Detect which cell encompasses the target text, then output its (X, Y) center coordinate. 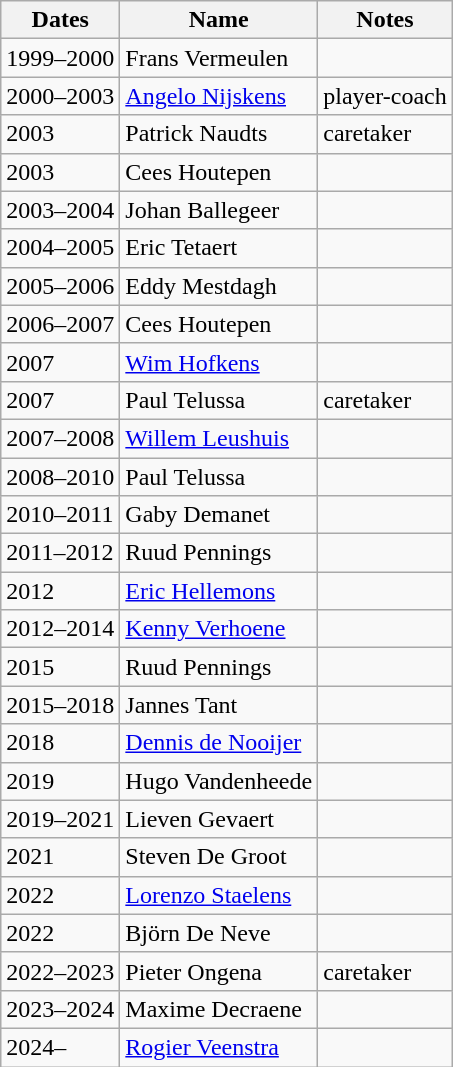
Kenny Verhoene (219, 629)
Dates (60, 20)
Frans Vermeulen (219, 58)
Rogier Veenstra (219, 1047)
Maxime Decraene (219, 1009)
Steven De Groot (219, 857)
2022–2023 (60, 971)
Eric Tetaert (219, 248)
2015 (60, 667)
Notes (386, 20)
Björn De Neve (219, 933)
2006–2007 (60, 324)
1999–2000 (60, 58)
Pieter Ongena (219, 971)
Hugo Vandenheede (219, 781)
Lieven Gevaert (219, 819)
Eddy Mestdagh (219, 286)
Patrick Naudts (219, 134)
2021 (60, 857)
Johan Ballegeer (219, 210)
2003–2004 (60, 210)
Gaby Demanet (219, 515)
2012–2014 (60, 629)
Eric Hellemons (219, 591)
2005–2006 (60, 286)
2024– (60, 1047)
2008–2010 (60, 477)
2019–2021 (60, 819)
Angelo Nijskens (219, 96)
2011–2012 (60, 553)
2012 (60, 591)
2018 (60, 743)
2000–2003 (60, 96)
Wim Hofkens (219, 362)
Name (219, 20)
2007–2008 (60, 438)
2023–2024 (60, 1009)
2010–2011 (60, 515)
Lorenzo Staelens (219, 895)
2004–2005 (60, 248)
Willem Leushuis (219, 438)
2019 (60, 781)
player-coach (386, 96)
Dennis de Nooijer (219, 743)
Jannes Tant (219, 705)
2015–2018 (60, 705)
